Search for the cell housing the specified text and yield its (X, Y) center coordinate. 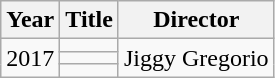
Year (30, 20)
Title (90, 20)
2017 (30, 58)
Director (196, 20)
Jiggy Gregorio (196, 58)
